Determine the [X, Y] coordinate at the center of the cell enclosing the given text.  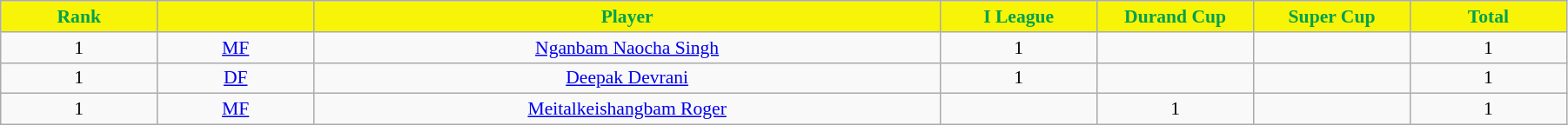
Super Cup [1332, 16]
I League [1019, 16]
DF [236, 78]
Durand Cup [1176, 16]
Deepak Devrani [627, 78]
Nganbam Naocha Singh [627, 48]
Total [1488, 16]
Rank [79, 16]
Player [627, 16]
Meitalkeishangbam Roger [627, 109]
